Pinpoint the cell where the given text exists, returning its [X, Y] midpoint coordinate. 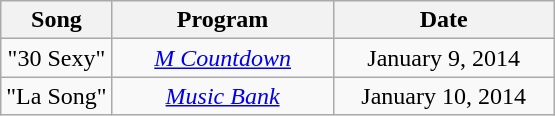
January 10, 2014 [444, 96]
Song [56, 20]
"La Song" [56, 96]
"30 Sexy" [56, 58]
Music Bank [222, 96]
Program [222, 20]
Date [444, 20]
M Countdown [222, 58]
January 9, 2014 [444, 58]
